Locate the cell with the specified text and output its (X, Y) center coordinate. 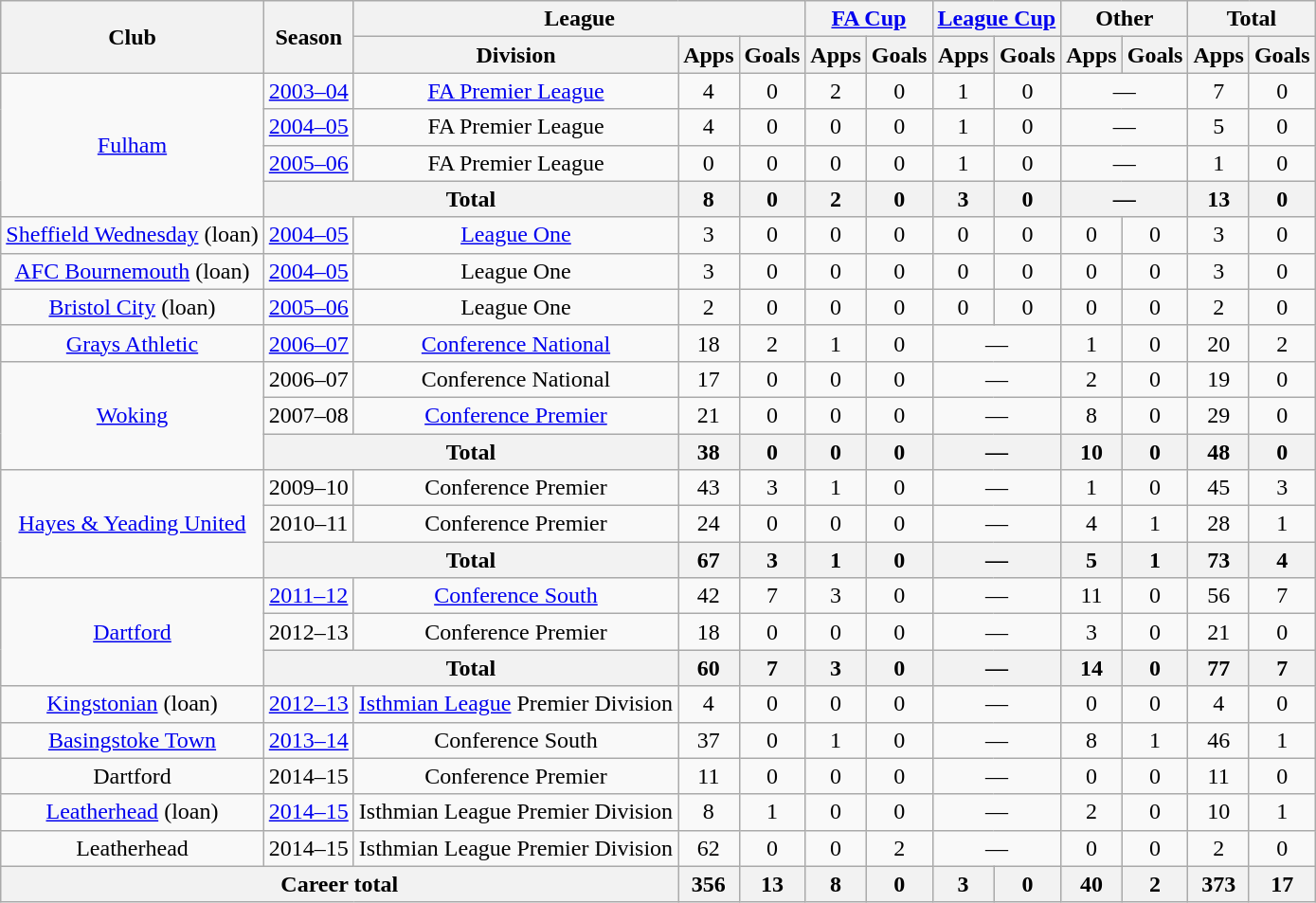
Club (133, 37)
Hayes & Yeading United (133, 524)
Division (515, 55)
19 (1218, 379)
24 (709, 524)
42 (709, 596)
Season (309, 37)
2009–10 (309, 488)
14 (1091, 668)
FA Cup (869, 19)
29 (1218, 415)
46 (1218, 740)
Woking (133, 415)
28 (1218, 524)
Career total (339, 884)
Kingstonian (loan) (133, 704)
356 (709, 884)
Basingstoke Town (133, 740)
43 (709, 488)
73 (1218, 560)
45 (1218, 488)
77 (1218, 668)
2013–14 (309, 740)
2007–08 (309, 415)
37 (709, 740)
62 (709, 848)
Leatherhead (loan) (133, 812)
League (580, 19)
Leatherhead (133, 848)
48 (1218, 452)
2011–12 (309, 596)
Fulham (133, 145)
League Cup (997, 19)
38 (709, 452)
Sheffield Wednesday (loan) (133, 235)
60 (709, 668)
Grays Athletic (133, 343)
373 (1218, 884)
2003–04 (309, 91)
67 (709, 560)
56 (1218, 596)
AFC Bournemouth (loan) (133, 271)
Bristol City (loan) (133, 307)
20 (1218, 343)
Other (1125, 19)
40 (1091, 884)
2010–11 (309, 524)
